Return [x, y] of the center of cell containing provided text 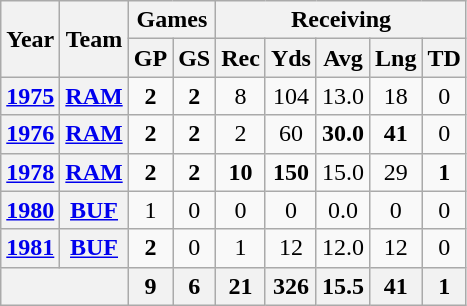
8 [241, 96]
18 [396, 96]
Games [172, 20]
9 [150, 286]
Team [94, 39]
Lng [396, 58]
0.0 [342, 210]
150 [290, 172]
GS [194, 58]
10 [241, 172]
Rec [241, 58]
GP [150, 58]
1981 [30, 248]
15.5 [342, 286]
15.0 [342, 172]
Year [30, 39]
1980 [30, 210]
12.0 [342, 248]
1975 [30, 96]
Avg [342, 58]
104 [290, 96]
6 [194, 286]
30.0 [342, 134]
1978 [30, 172]
326 [290, 286]
1976 [30, 134]
60 [290, 134]
29 [396, 172]
13.0 [342, 96]
Yds [290, 58]
TD [444, 58]
21 [241, 286]
Receiving [342, 20]
